For the text-containing cell, return its midpoint in (x, y) coordinate format. 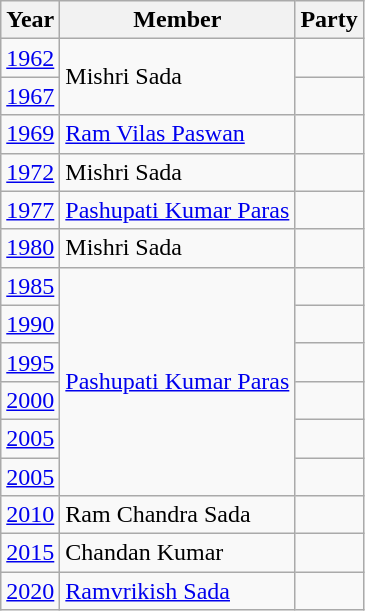
1985 (30, 286)
Ram Vilas Paswan (178, 134)
Ram Chandra Sada (178, 515)
Ramvrikish Sada (178, 591)
1977 (30, 210)
1967 (30, 96)
2010 (30, 515)
2000 (30, 400)
1995 (30, 362)
1972 (30, 172)
1969 (30, 134)
Member (178, 20)
Party (329, 20)
1962 (30, 58)
1990 (30, 324)
2015 (30, 553)
1980 (30, 248)
Chandan Kumar (178, 553)
2020 (30, 591)
Year (30, 20)
